Find where the given text appears and provide that cell's center as (x, y) coordinate. 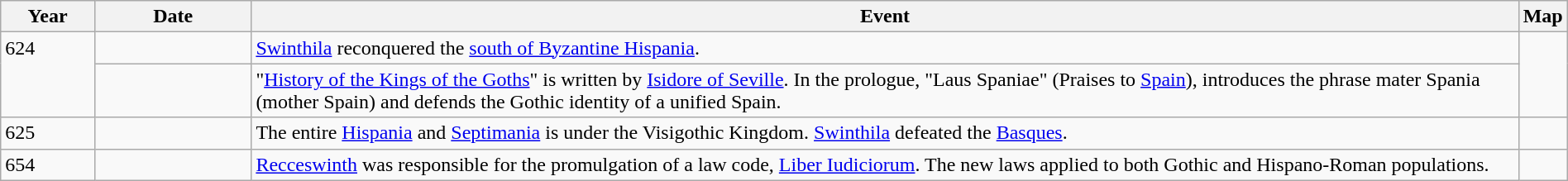
Event (885, 17)
Map (1543, 17)
624 (48, 74)
Date (172, 17)
Year (48, 17)
The entire Hispania and Septimania is under the Visigothic Kingdom. Swinthila defeated the Basques. (885, 133)
654 (48, 164)
Recceswinth was responsible for the promulgation of a law code, Liber Iudiciorum. The new laws applied to both Gothic and Hispano-Roman populations. (885, 164)
625 (48, 133)
Swinthila reconquered the south of Byzantine Hispania. (885, 48)
